Output the [X, Y] coordinate of the center of the cell containing the given text.  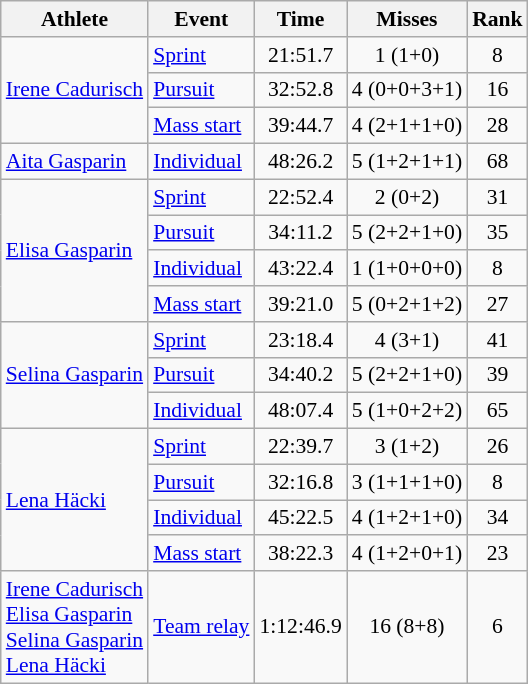
Irene Cadurisch [74, 90]
27 [498, 304]
43:22.4 [300, 269]
48:07.4 [300, 411]
Event [201, 19]
Team relay [201, 627]
38:22.3 [300, 554]
41 [498, 340]
26 [498, 447]
2 (0+2) [407, 197]
31 [498, 197]
23:18.4 [300, 340]
34:40.2 [300, 375]
Rank [498, 19]
5 (1+2+1+1) [407, 162]
65 [498, 411]
22:52.4 [300, 197]
Athlete [74, 19]
1 (1+0) [407, 55]
39 [498, 375]
Time [300, 19]
Selina Gasparin [74, 376]
32:16.8 [300, 482]
39:44.7 [300, 126]
28 [498, 126]
35 [498, 233]
32:52.8 [300, 90]
5 (1+0+2+2) [407, 411]
68 [498, 162]
Lena Häcki [74, 500]
45:22.5 [300, 518]
3 (1+2) [407, 447]
21:51.7 [300, 55]
39:21.0 [300, 304]
48:26.2 [300, 162]
5 (0+2+1+2) [407, 304]
6 [498, 627]
16 (8+8) [407, 627]
34:11.2 [300, 233]
4 (3+1) [407, 340]
34 [498, 518]
22:39.7 [300, 447]
Aita Gasparin [74, 162]
4 (0+0+3+1) [407, 90]
16 [498, 90]
Elisa Gasparin [74, 250]
1 (1+0+0+0) [407, 269]
1:12:46.9 [300, 627]
4 (1+2+1+0) [407, 518]
Misses [407, 19]
Irene CadurischElisa GasparinSelina GasparinLena Häcki [74, 627]
23 [498, 554]
4 (2+1+1+0) [407, 126]
4 (1+2+0+1) [407, 554]
3 (1+1+1+0) [407, 482]
